Find where the given text appears and provide that cell's center as (X, Y) coordinate. 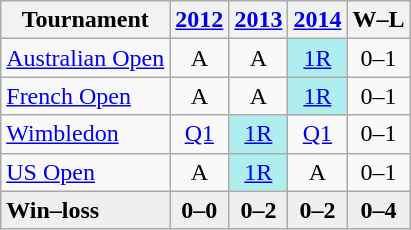
2012 (200, 20)
2013 (258, 20)
Win–loss (86, 210)
Tournament (86, 20)
Australian Open (86, 58)
W–L (378, 20)
0–0 (200, 210)
0–4 (378, 210)
Wimbledon (86, 134)
French Open (86, 96)
US Open (86, 172)
2014 (318, 20)
